Find where the given text appears and provide that cell's center as (x, y) coordinate. 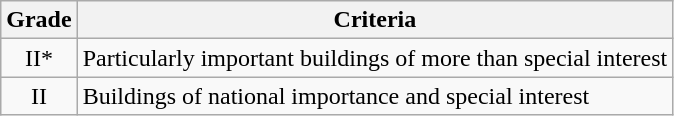
Buildings of national importance and special interest (375, 96)
II* (39, 58)
II (39, 96)
Criteria (375, 20)
Particularly important buildings of more than special interest (375, 58)
Grade (39, 20)
